Determine the [x, y] coordinate at the center of the cell enclosing the given text.  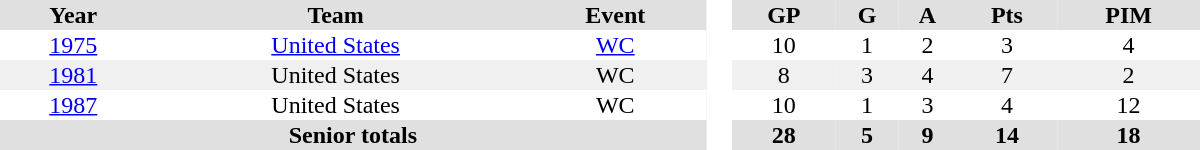
1987 [74, 105]
G [867, 15]
5 [867, 135]
PIM [1128, 15]
28 [784, 135]
8 [784, 75]
7 [1008, 75]
Year [74, 15]
18 [1128, 135]
A [927, 15]
Pts [1008, 15]
GP [784, 15]
Team [336, 15]
9 [927, 135]
1975 [74, 45]
12 [1128, 105]
Event [616, 15]
Senior totals [353, 135]
1981 [74, 75]
14 [1008, 135]
